Find where the given text appears and provide that cell's center as (X, Y) coordinate. 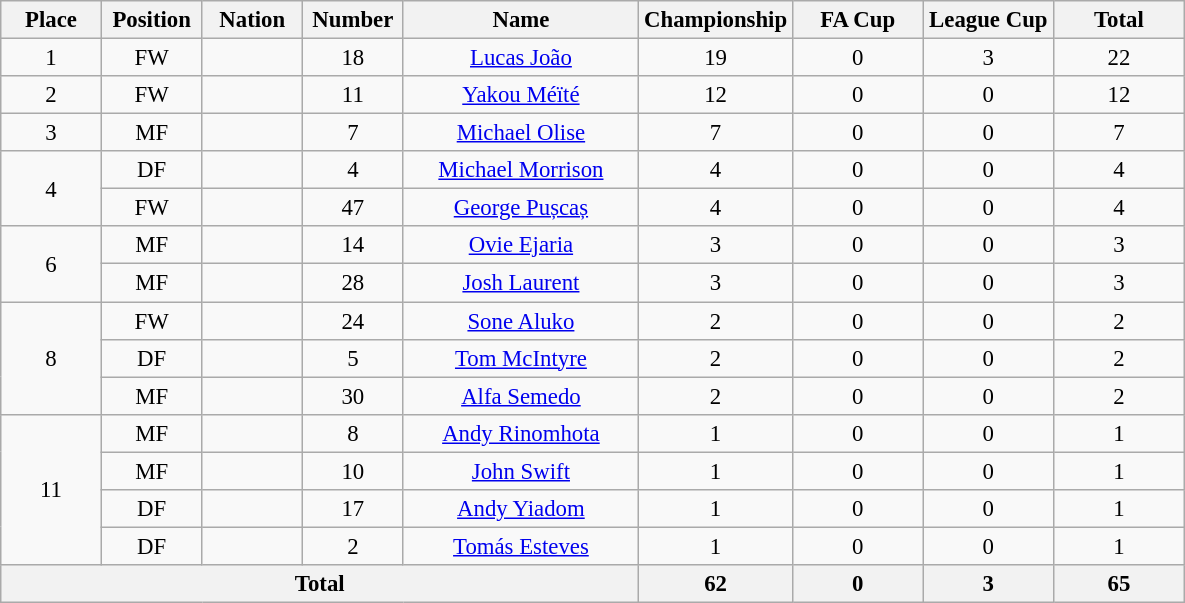
28 (354, 283)
Michael Morrison (521, 170)
24 (354, 321)
Josh Laurent (521, 283)
Tom McIntyre (521, 358)
19 (716, 58)
6 (52, 264)
Tomás Esteves (521, 546)
George Pușcaș (521, 208)
30 (354, 396)
Nation (252, 20)
Position (152, 20)
Michael Olise (521, 133)
Alfa Semedo (521, 396)
FA Cup (858, 20)
65 (1120, 584)
Lucas João (521, 58)
Championship (716, 20)
Andy Rinomhota (521, 433)
League Cup (988, 20)
Andy Yiadom (521, 509)
Name (521, 20)
17 (354, 509)
Number (354, 20)
Place (52, 20)
5 (354, 358)
47 (354, 208)
Sone Aluko (521, 321)
14 (354, 245)
18 (354, 58)
22 (1120, 58)
Yakou Méïté (521, 95)
John Swift (521, 471)
Ovie Ejaria (521, 245)
62 (716, 584)
10 (354, 471)
